Return (x, y) of the center of cell containing provided text 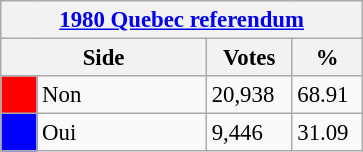
Oui (122, 133)
68.91 (328, 95)
Votes (249, 58)
Side (104, 58)
9,446 (249, 133)
31.09 (328, 133)
20,938 (249, 95)
Non (122, 95)
% (328, 58)
1980 Quebec referendum (182, 20)
